Capture the cell that displays the provided text and extract its [X, Y] central coordinate. 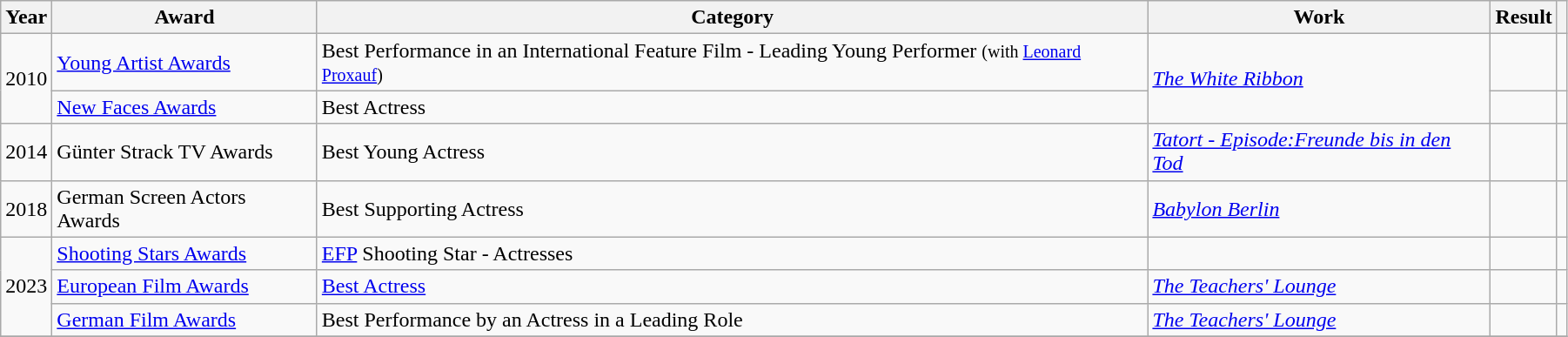
German Screen Actors Awards [184, 209]
Year [26, 17]
Award [184, 17]
New Faces Awards [184, 107]
2023 [26, 286]
Tatort - Episode:Freunde bis in den Tod [1319, 152]
The White Ribbon [1319, 78]
Babylon Berlin [1319, 209]
Best Performance in an International Feature Film - Leading Young Performer (with Leonard Proxauf) [733, 63]
Category [733, 17]
EFP Shooting Star - Actresses [733, 253]
European Film Awards [184, 286]
Best Performance by an Actress in a Leading Role [733, 320]
Young Artist Awards [184, 63]
2010 [26, 78]
2014 [26, 152]
Best Young Actress [733, 152]
German Film Awards [184, 320]
Shooting Stars Awards [184, 253]
Günter Strack TV Awards [184, 152]
Work [1319, 17]
Best Supporting Actress [733, 209]
2018 [26, 209]
Result [1524, 17]
